Locate the cell with the specified text and output its [X, Y] center coordinate. 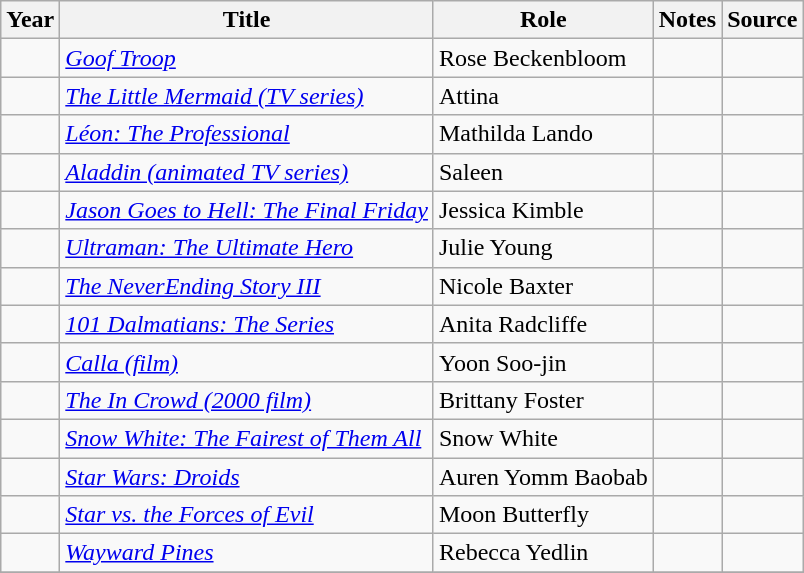
Star vs. the Forces of Evil [247, 515]
Year [30, 20]
Title [247, 20]
Ultraman: The Ultimate Hero [247, 248]
The Little Mermaid (TV series) [247, 96]
Wayward Pines [247, 553]
Jessica Kimble [543, 210]
Yoon Soo-jin [543, 362]
The NeverEnding Story III [247, 286]
Snow White [543, 438]
Star Wars: Droids [247, 477]
Nicole Baxter [543, 286]
Goof Troop [247, 58]
Aladdin (animated TV series) [247, 172]
Julie Young [543, 248]
Rose Beckenbloom [543, 58]
Role [543, 20]
Brittany Foster [543, 400]
Notes [687, 20]
Snow White: The Fairest of Them All [247, 438]
Attina [543, 96]
Saleen [543, 172]
Léon: The Professional [247, 134]
Jason Goes to Hell: The Final Friday [247, 210]
Anita Radcliffe [543, 324]
The In Crowd (2000 film) [247, 400]
Mathilda Lando [543, 134]
Source [762, 20]
Calla (film) [247, 362]
Auren Yomm Baobab [543, 477]
101 Dalmatians: The Series [247, 324]
Moon Butterfly [543, 515]
Rebecca Yedlin [543, 553]
